Capture the cell that displays the provided text and extract its (X, Y) central coordinate. 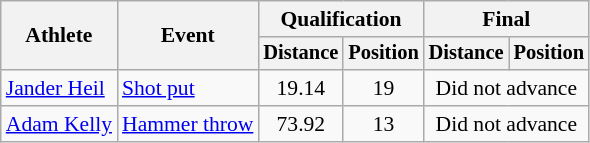
Adam Kelly (59, 124)
Qualification (340, 19)
Final (506, 19)
Athlete (59, 36)
73.92 (300, 124)
19 (383, 88)
Hammer throw (188, 124)
13 (383, 124)
Event (188, 36)
19.14 (300, 88)
Jander Heil (59, 88)
Shot put (188, 88)
